Output the [x, y] coordinate of the center of the cell containing the given text.  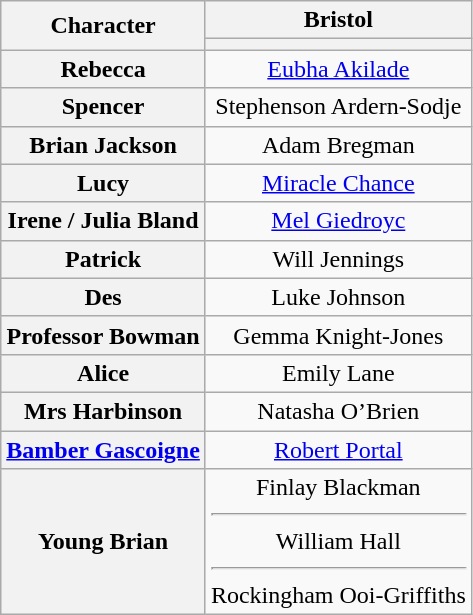
Alice [104, 373]
Finlay BlackmanWilliam HallRockingham Ooi-Griffiths [338, 542]
Eubha Akilade [338, 69]
Will Jennings [338, 259]
Natasha O’Brien [338, 411]
Des [104, 297]
Luke Johnson [338, 297]
Character [104, 26]
Spencer [104, 107]
Professor Bowman [104, 335]
Irene / Julia Bland [104, 221]
Miracle Chance [338, 183]
Mel Giedroyc [338, 221]
Robert Portal [338, 449]
Rebecca [104, 69]
Stephenson Ardern-Sodje [338, 107]
Bristol [338, 20]
Adam Bregman [338, 145]
Gemma Knight-Jones [338, 335]
Brian Jackson [104, 145]
Bamber Gascoigne [104, 449]
Mrs Harbinson [104, 411]
Emily Lane [338, 373]
Young Brian [104, 542]
Lucy [104, 183]
Patrick [104, 259]
